Provide the (X, Y) coordinate of the cell's center where the given text is located.  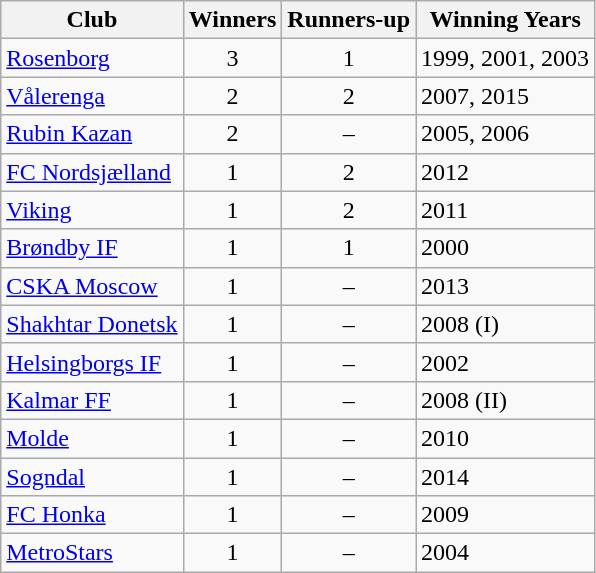
1999, 2001, 2003 (506, 58)
Helsingborgs IF (92, 362)
Winning Years (506, 20)
Sogndal (92, 477)
Kalmar FF (92, 400)
2007, 2015 (506, 96)
Rosenborg (92, 58)
2009 (506, 515)
3 (232, 58)
MetroStars (92, 553)
2008 (I) (506, 324)
Shakhtar Donetsk (92, 324)
2000 (506, 248)
Brøndby IF (92, 248)
2008 (II) (506, 400)
2012 (506, 172)
Club (92, 20)
2014 (506, 477)
Winners (232, 20)
Runners-up (349, 20)
Viking (92, 210)
2010 (506, 438)
2011 (506, 210)
Vålerenga (92, 96)
2005, 2006 (506, 134)
2013 (506, 286)
Molde (92, 438)
2004 (506, 553)
Rubin Kazan (92, 134)
2002 (506, 362)
FC Honka (92, 515)
FC Nordsjælland (92, 172)
CSKA Moscow (92, 286)
